Capture the cell that displays the provided text and extract its (X, Y) central coordinate. 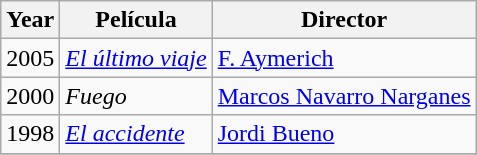
Marcos Navarro Narganes (344, 96)
1998 (30, 134)
Fuego (136, 96)
F. Aymerich (344, 58)
Película (136, 20)
Jordi Bueno (344, 134)
2000 (30, 96)
El accidente (136, 134)
Director (344, 20)
Year (30, 20)
2005 (30, 58)
El último viaje (136, 58)
